Scan for the cell matching the given text and deliver its [x, y] coordinate at center. 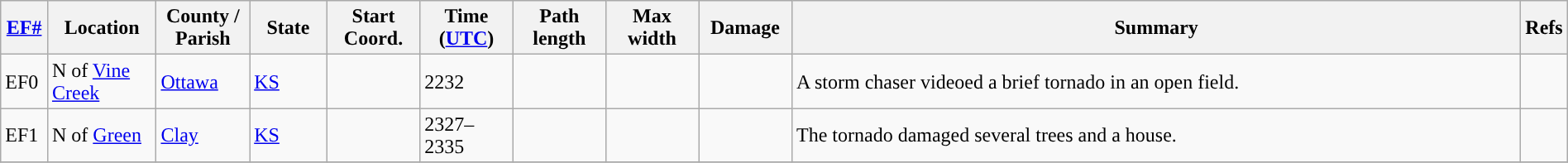
EF# [25, 28]
Location [102, 28]
State [289, 28]
Refs [1545, 28]
A storm chaser videoed a brief tornado in an open field. [1156, 81]
Ottawa [203, 81]
N of Vine Creek [102, 81]
2232 [466, 81]
Summary [1156, 28]
EF0 [25, 81]
EF1 [25, 136]
Path length [559, 28]
N of Green [102, 136]
The tornado damaged several trees and a house. [1156, 136]
Damage [744, 28]
Time (UTC) [466, 28]
Clay [203, 136]
County / Parish [203, 28]
Max width [652, 28]
2327–2335 [466, 136]
Start Coord. [374, 28]
